From the cell containing the given text, extract its center point as (X, Y) coordinate. 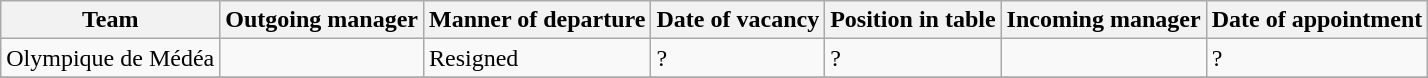
Resigned (536, 58)
Outgoing manager (322, 20)
Incoming manager (1104, 20)
Manner of departure (536, 20)
Date of vacancy (738, 20)
Date of appointment (1317, 20)
Team (110, 20)
Olympique de Médéa (110, 58)
Position in table (913, 20)
